Output the (X, Y) coordinate of the center of the cell containing the given text.  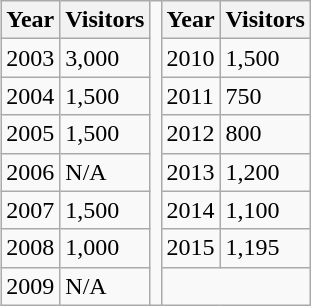
750 (265, 96)
2007 (30, 210)
2011 (190, 96)
2013 (190, 172)
1,100 (265, 210)
2006 (30, 172)
2008 (30, 248)
800 (265, 134)
2015 (190, 248)
1,200 (265, 172)
2014 (190, 210)
2005 (30, 134)
3,000 (105, 58)
1,000 (105, 248)
2010 (190, 58)
2009 (30, 286)
2012 (190, 134)
1,195 (265, 248)
2004 (30, 96)
2003 (30, 58)
